For the text-containing cell, return its midpoint in [x, y] coordinate format. 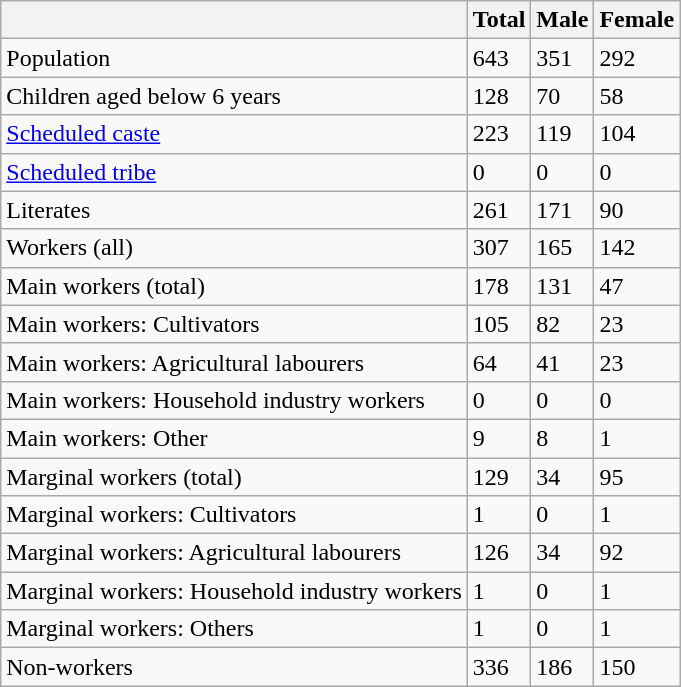
261 [499, 210]
Marginal workers (total) [234, 477]
58 [637, 96]
Marginal workers: Cultivators [234, 515]
171 [562, 210]
Literates [234, 210]
104 [637, 134]
643 [499, 58]
Main workers (total) [234, 286]
126 [499, 553]
Scheduled tribe [234, 172]
95 [637, 477]
Children aged below 6 years [234, 96]
Population [234, 58]
Scheduled caste [234, 134]
90 [637, 210]
Workers (all) [234, 248]
307 [499, 248]
186 [562, 667]
Main workers: Agricultural labourers [234, 362]
178 [499, 286]
Main workers: Household industry workers [234, 400]
131 [562, 286]
Main workers: Cultivators [234, 324]
Marginal workers: Agricultural labourers [234, 553]
129 [499, 477]
Marginal workers: Others [234, 629]
142 [637, 248]
351 [562, 58]
92 [637, 553]
47 [637, 286]
64 [499, 362]
Marginal workers: Household industry workers [234, 591]
150 [637, 667]
82 [562, 324]
Total [499, 20]
128 [499, 96]
Non-workers [234, 667]
119 [562, 134]
Female [637, 20]
223 [499, 134]
336 [499, 667]
Male [562, 20]
105 [499, 324]
292 [637, 58]
41 [562, 362]
Main workers: Other [234, 438]
9 [499, 438]
8 [562, 438]
165 [562, 248]
70 [562, 96]
